Return [x, y] of the center of cell containing provided text 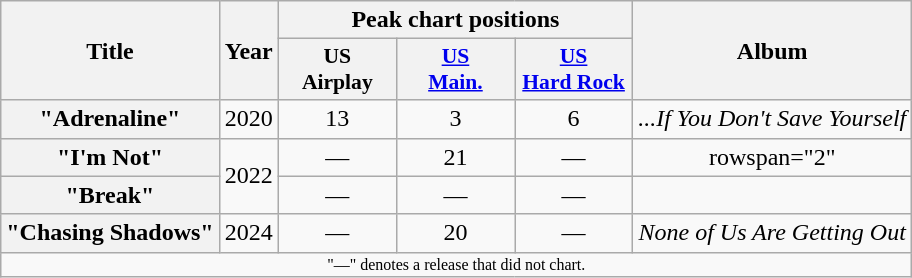
USAirplay [337, 70]
"Chasing Shadows" [110, 233]
USMain. [455, 70]
Peak chart positions [455, 20]
21 [455, 157]
"I'm Not" [110, 157]
USHard Rock [574, 70]
6 [574, 119]
...If You Don't Save Yourself [772, 119]
"Break" [110, 195]
"Adrenaline" [110, 119]
2024 [248, 233]
3 [455, 119]
Year [248, 50]
20 [455, 233]
13 [337, 119]
Title [110, 50]
None of Us Are Getting Out [772, 233]
rowspan="2" [772, 157]
Album [772, 50]
2022 [248, 176]
2020 [248, 119]
"—" denotes a release that did not chart. [456, 264]
